Identify which cell holds the provided text, then report its [X, Y] central coordinate. 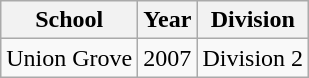
2007 [168, 58]
Division 2 [253, 58]
Division [253, 20]
School [70, 20]
Year [168, 20]
Union Grove [70, 58]
